Identify which cell holds the provided text, then report its [x, y] central coordinate. 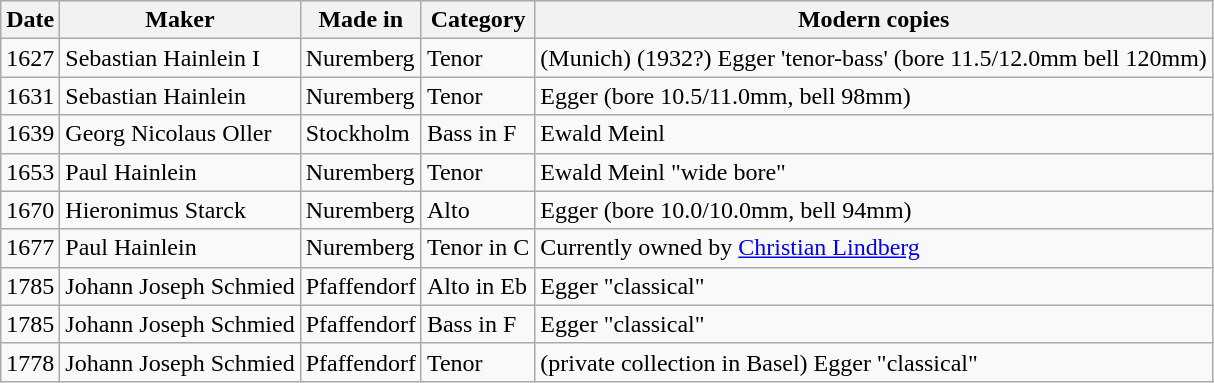
1778 [30, 362]
(Munich) (1932?) Egger 'tenor-bass' (bore 11.5/12.0mm bell 120mm) [874, 58]
Modern copies [874, 20]
Ewald Meinl "wide bore" [874, 172]
1631 [30, 96]
Maker [180, 20]
Ewald Meinl [874, 134]
1670 [30, 210]
Georg Nicolaus Oller [180, 134]
1639 [30, 134]
Made in [360, 20]
1677 [30, 248]
Sebastian Hainlein I [180, 58]
Hieronimus Starck [180, 210]
Alto in Eb [478, 286]
Alto [478, 210]
Category [478, 20]
Stockholm [360, 134]
1653 [30, 172]
Egger (bore 10.5/11.0mm, bell 98mm) [874, 96]
Egger (bore 10.0/10.0mm, bell 94mm) [874, 210]
Date [30, 20]
1627 [30, 58]
Tenor in C [478, 248]
Currently owned by Christian Lindberg [874, 248]
(private collection in Basel) Egger "classical" [874, 362]
Sebastian Hainlein [180, 96]
